Output the [X, Y] coordinate of the center of the cell containing the given text.  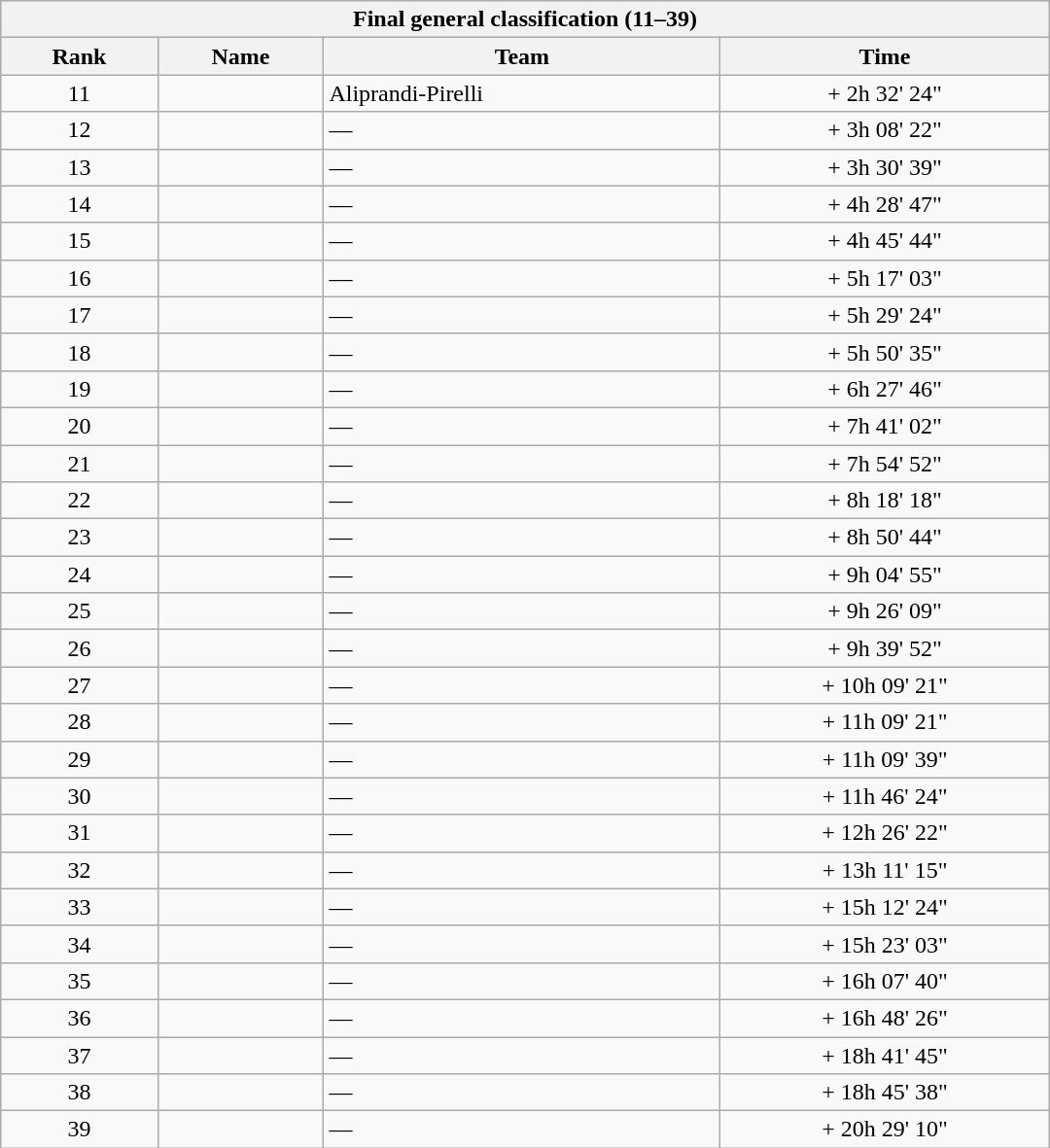
13 [80, 167]
+ 4h 45' 44" [885, 241]
29 [80, 759]
16 [80, 278]
33 [80, 907]
+ 11h 09' 21" [885, 722]
24 [80, 574]
11 [80, 93]
Rank [80, 56]
17 [80, 315]
+ 8h 50' 44" [885, 538]
+ 11h 09' 39" [885, 759]
23 [80, 538]
34 [80, 944]
27 [80, 685]
+ 15h 12' 24" [885, 907]
+ 16h 48' 26" [885, 1018]
+ 5h 29' 24" [885, 315]
39 [80, 1130]
18 [80, 352]
+ 5h 50' 35" [885, 352]
Time [885, 56]
36 [80, 1018]
31 [80, 833]
32 [80, 870]
12 [80, 130]
+ 15h 23' 03" [885, 944]
22 [80, 501]
15 [80, 241]
+ 5h 17' 03" [885, 278]
28 [80, 722]
+ 11h 46' 24" [885, 796]
Team [522, 56]
+ 10h 09' 21" [885, 685]
+ 9h 04' 55" [885, 574]
26 [80, 648]
35 [80, 981]
Aliprandi-Pirelli [522, 93]
+ 3h 30' 39" [885, 167]
21 [80, 464]
37 [80, 1055]
19 [80, 389]
+ 20h 29' 10" [885, 1130]
+ 18h 45' 38" [885, 1093]
+ 4h 28' 47" [885, 204]
14 [80, 204]
Final general classification (11–39) [525, 19]
+ 8h 18' 18" [885, 501]
+ 7h 54' 52" [885, 464]
+ 13h 11' 15" [885, 870]
+ 2h 32' 24" [885, 93]
+ 16h 07' 40" [885, 981]
+ 18h 41' 45" [885, 1055]
38 [80, 1093]
20 [80, 426]
Name [241, 56]
+ 6h 27' 46" [885, 389]
+ 9h 39' 52" [885, 648]
+ 3h 08' 22" [885, 130]
+ 7h 41' 02" [885, 426]
+ 9h 26' 09" [885, 611]
30 [80, 796]
+ 12h 26' 22" [885, 833]
25 [80, 611]
